Scan for the cell matching the given text and deliver its (X, Y) coordinate at center. 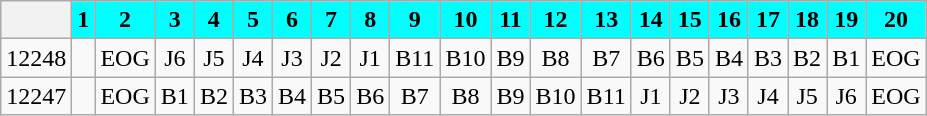
10 (466, 20)
2 (125, 20)
17 (768, 20)
5 (252, 20)
7 (332, 20)
16 (728, 20)
6 (292, 20)
20 (896, 20)
13 (606, 20)
12 (556, 20)
11 (510, 20)
19 (846, 20)
14 (650, 20)
8 (370, 20)
12247 (36, 96)
15 (690, 20)
12248 (36, 58)
4 (214, 20)
9 (415, 20)
1 (84, 20)
3 (174, 20)
18 (808, 20)
